Detect which cell encompasses the target text, then output its [x, y] center coordinate. 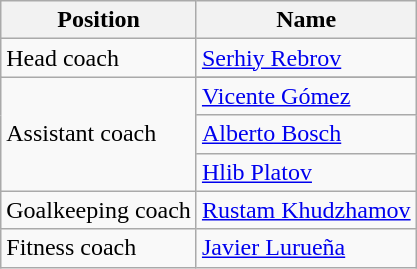
Assistant coach [99, 134]
Position [99, 20]
Javier Lurueña [306, 248]
Vicente Gómez [306, 96]
Alberto Bosch [306, 134]
Hlib Platov [306, 172]
Goalkeeping coach [99, 210]
Serhiy Rebrov [306, 58]
Name [306, 20]
Head coach [99, 58]
Rustam Khudzhamov [306, 210]
Fitness coach [99, 248]
